Scan for the cell matching the given text and deliver its (x, y) coordinate at center. 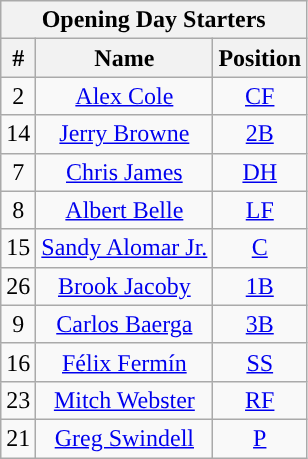
Carlos Baerga (124, 324)
Alex Cole (124, 96)
Position (260, 58)
DH (260, 172)
Mitch Webster (124, 400)
16 (18, 362)
15 (18, 248)
LF (260, 210)
P (260, 438)
Opening Day Starters (154, 20)
21 (18, 438)
SS (260, 362)
8 (18, 210)
3B (260, 324)
26 (18, 286)
Greg Swindell (124, 438)
RF (260, 400)
Chris James (124, 172)
2 (18, 96)
Name (124, 58)
1B (260, 286)
23 (18, 400)
C (260, 248)
Jerry Browne (124, 134)
14 (18, 134)
9 (18, 324)
Brook Jacoby (124, 286)
2B (260, 134)
# (18, 58)
Félix Fermín (124, 362)
7 (18, 172)
Albert Belle (124, 210)
CF (260, 96)
Sandy Alomar Jr. (124, 248)
